From the cell containing the given text, extract its center point as (X, Y) coordinate. 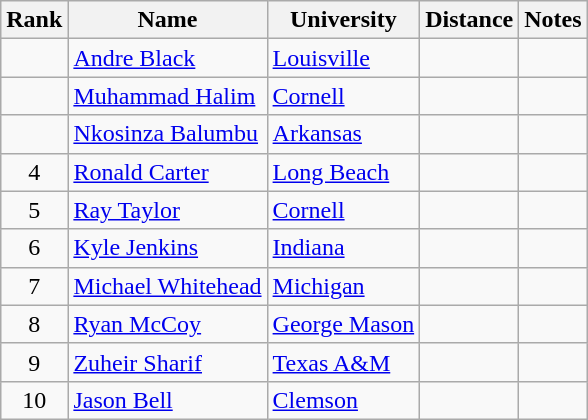
4 (34, 172)
Muhammad Halim (168, 96)
Kyle Jenkins (168, 248)
Michael Whitehead (168, 286)
Distance (470, 20)
Ryan McCoy (168, 324)
Jason Bell (168, 400)
Name (168, 20)
University (344, 20)
Nkosinza Balumbu (168, 134)
8 (34, 324)
Texas A&M (344, 362)
7 (34, 286)
Arkansas (344, 134)
10 (34, 400)
Rank (34, 20)
Zuheir Sharif (168, 362)
Andre Black (168, 58)
6 (34, 248)
9 (34, 362)
Ray Taylor (168, 210)
Indiana (344, 248)
Michigan (344, 286)
George Mason (344, 324)
Long Beach (344, 172)
Louisville (344, 58)
Ronald Carter (168, 172)
Clemson (344, 400)
Notes (553, 20)
5 (34, 210)
